Pinpoint the cell where the given text exists, returning its (X, Y) midpoint coordinate. 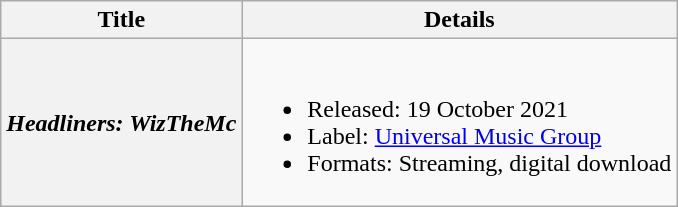
Headliners: WizTheMc (122, 122)
Released: 19 October 2021Label: Universal Music GroupFormats: Streaming, digital download (460, 122)
Details (460, 20)
Title (122, 20)
